Detect which cell encompasses the target text, then output its (X, Y) center coordinate. 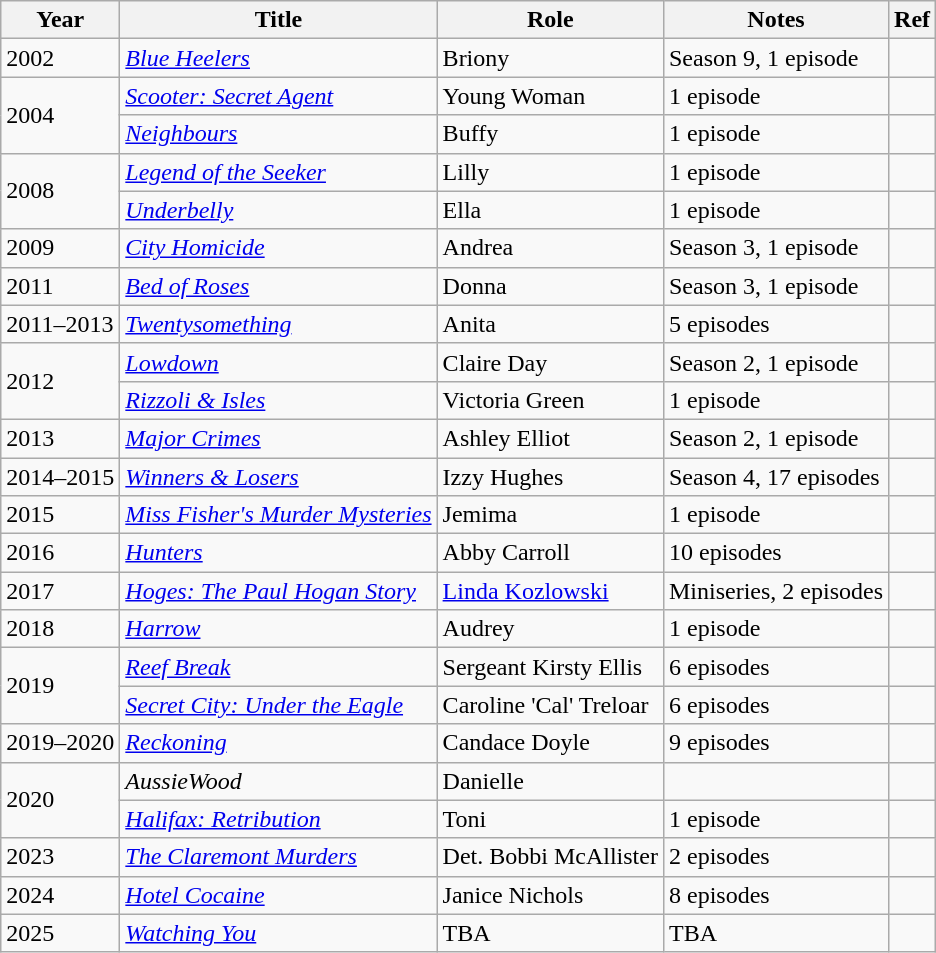
2008 (60, 191)
Ref (912, 20)
Candace Doyle (550, 743)
Victoria Green (550, 400)
2 episodes (776, 857)
Twentysomething (278, 324)
2023 (60, 857)
City Homicide (278, 248)
2002 (60, 58)
Hunters (278, 553)
2013 (60, 438)
Secret City: Under the Eagle (278, 705)
2009 (60, 248)
Sergeant Kirsty Ellis (550, 667)
Season 9, 1 episode (776, 58)
Underbelly (278, 210)
Ashley Elliot (550, 438)
2011–2013 (60, 324)
2016 (60, 553)
Hotel Cocaine (278, 895)
Season 4, 17 episodes (776, 477)
Andrea (550, 248)
Neighbours (278, 134)
2019–2020 (60, 743)
Miss Fisher's Murder Mysteries (278, 515)
Blue Heelers (278, 58)
Harrow (278, 629)
Jemima (550, 515)
2020 (60, 800)
Role (550, 20)
Reckoning (278, 743)
8 episodes (776, 895)
Det. Bobbi McAllister (550, 857)
Lowdown (278, 362)
2011 (60, 286)
Caroline 'Cal' Treloar (550, 705)
Audrey (550, 629)
AussieWood (278, 781)
5 episodes (776, 324)
Reef Break (278, 667)
Janice Nichols (550, 895)
Halifax: Retribution (278, 819)
2019 (60, 686)
2004 (60, 115)
2015 (60, 515)
Buffy (550, 134)
Toni (550, 819)
2017 (60, 591)
Hoges: The Paul Hogan Story (278, 591)
9 episodes (776, 743)
2014–2015 (60, 477)
Legend of the Seeker (278, 172)
Izzy Hughes (550, 477)
Donna (550, 286)
Claire Day (550, 362)
10 episodes (776, 553)
Ella (550, 210)
Briony (550, 58)
Bed of Roses (278, 286)
Miniseries, 2 episodes (776, 591)
Lilly (550, 172)
Danielle (550, 781)
Scooter: Secret Agent (278, 96)
2012 (60, 381)
2024 (60, 895)
2018 (60, 629)
Abby Carroll (550, 553)
Year (60, 20)
2025 (60, 933)
Major Crimes (278, 438)
Notes (776, 20)
Anita (550, 324)
Rizzoli & Isles (278, 400)
Linda Kozlowski (550, 591)
Young Woman (550, 96)
Winners & Losers (278, 477)
Watching You (278, 933)
The Claremont Murders (278, 857)
Title (278, 20)
